Capture the cell that displays the provided text and extract its [x, y] central coordinate. 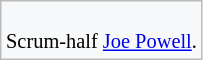
Scrum-half Joe Powell. [101, 30]
